Return the (X, Y) coordinate for the center point of the cell that contains the specified text.  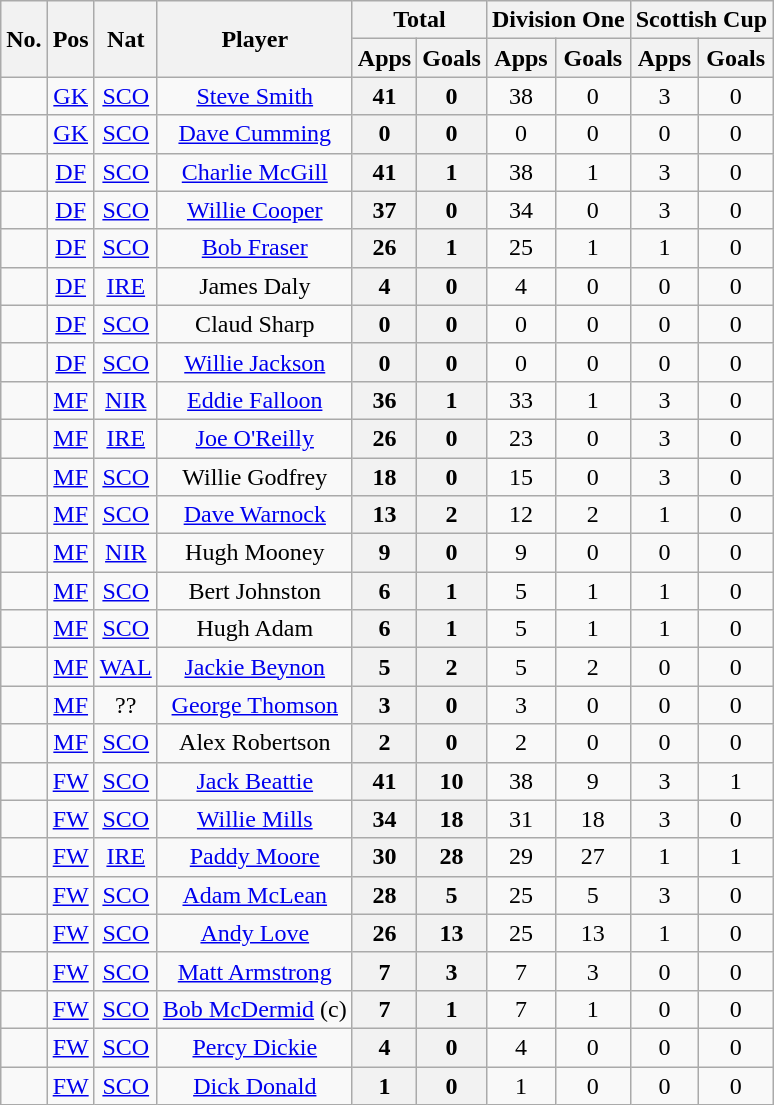
Division One (558, 20)
Jackie Beynon (254, 667)
Paddy Moore (254, 857)
Hugh Mooney (254, 553)
Scottish Cup (701, 20)
Total (419, 20)
Steve Smith (254, 96)
Willie Cooper (254, 210)
Dick Donald (254, 1085)
Charlie McGill (254, 172)
Bob Fraser (254, 248)
36 (384, 400)
James Daly (254, 286)
Willie Godfrey (254, 477)
Eddie Falloon (254, 400)
Dave Cumming (254, 134)
Nat (126, 39)
Andy Love (254, 933)
Adam McLean (254, 895)
Player (254, 39)
Bert Johnston (254, 591)
George Thomson (254, 705)
29 (520, 857)
Willie Mills (254, 819)
WAL (126, 667)
37 (384, 210)
31 (520, 819)
Bob McDermid (c) (254, 1009)
Claud Sharp (254, 324)
Dave Warnock (254, 515)
12 (520, 515)
Joe O'Reilly (254, 438)
No. (24, 39)
Matt Armstrong (254, 971)
Percy Dickie (254, 1047)
10 (452, 781)
15 (520, 477)
27 (592, 857)
23 (520, 438)
33 (520, 400)
Hugh Adam (254, 629)
30 (384, 857)
?? (126, 705)
Pos (70, 39)
Alex Robertson (254, 743)
Willie Jackson (254, 362)
Jack Beattie (254, 781)
